Output the (X, Y) coordinate of the center of the cell containing the given text.  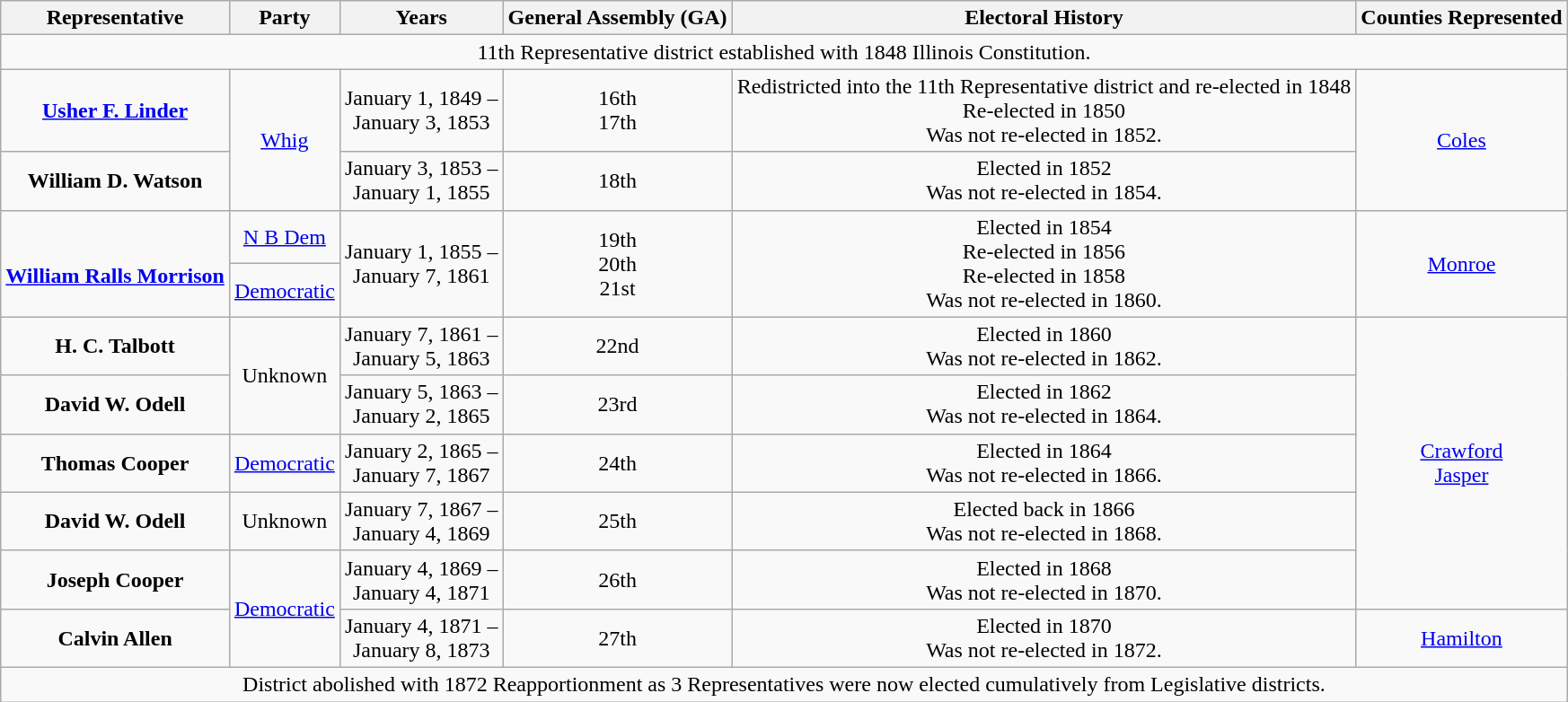
18th (618, 181)
January 1, 1855 –January 7, 1861 (421, 264)
Elected in 1868Was not re-elected in 1870. (1044, 580)
William Ralls Morrison (115, 264)
Coles (1462, 140)
Calvin Allen (115, 637)
General Assembly (GA) (618, 18)
Counties Represented (1462, 18)
District abolished with 1872 Reapportionment as 3 Representatives were now elected cumulatively from Legislative districts. (784, 684)
January 1, 1849 –January 3, 1853 (421, 110)
January 4, 1869 –January 4, 1871 (421, 580)
24th (618, 463)
23rd (618, 404)
January 5, 1863 –January 2, 1865 (421, 404)
January 7, 1861 –January 5, 1863 (421, 347)
Party (284, 18)
Elected in 1854Re-elected in 1856Re-elected in 1858Was not re-elected in 1860. (1044, 264)
Monroe (1462, 264)
January 4, 1871 –January 8, 1873 (421, 637)
Redistricted into the 11th Representative district and re-elected in 1848Re-elected in 1850Was not re-elected in 1852. (1044, 110)
William D. Watson (115, 181)
January 7, 1867 –January 4, 1869 (421, 521)
26th (618, 580)
25th (618, 521)
Hamilton (1462, 637)
Whig (284, 140)
22nd (618, 347)
Elected in 1860Was not re-elected in 1862. (1044, 347)
Elected in 1864Was not re-elected in 1866. (1044, 463)
Joseph Cooper (115, 580)
N B Dem (284, 237)
January 2, 1865 –January 7, 1867 (421, 463)
Elected in 1862Was not re-elected in 1864. (1044, 404)
Electoral History (1044, 18)
Elected back in 1866Was not re-elected in 1868. (1044, 521)
16th17th (618, 110)
Usher F. Linder (115, 110)
H. C. Talbott (115, 347)
19th20th21st (618, 264)
11th Representative district established with 1848 Illinois Constitution. (784, 52)
Elected in 1852Was not re-elected in 1854. (1044, 181)
Years (421, 18)
CrawfordJasper (1462, 463)
Thomas Cooper (115, 463)
January 3, 1853 –January 1, 1855 (421, 181)
Representative (115, 18)
Elected in 1870Was not re-elected in 1872. (1044, 637)
27th (618, 637)
